Determine the [X, Y] coordinate at the center of the cell enclosing the given text.  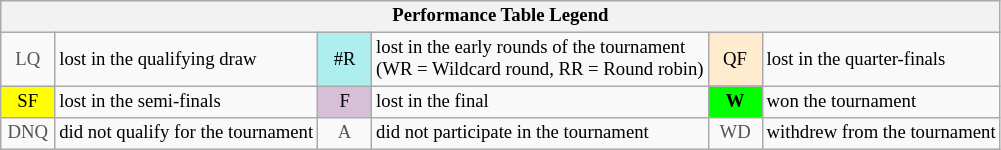
lost in the early rounds of the tournament(WR = Wildcard round, RR = Round robin) [540, 60]
DNQ [28, 134]
lost in the quarter-finals [881, 60]
won the tournament [881, 102]
W [735, 102]
did not qualify for the tournament [186, 134]
A [345, 134]
lost in the semi-finals [186, 102]
Performance Table Legend [500, 16]
SF [28, 102]
LQ [28, 60]
F [345, 102]
lost in the final [540, 102]
#R [345, 60]
QF [735, 60]
did not participate in the tournament [540, 134]
WD [735, 134]
withdrew from the tournament [881, 134]
lost in the qualifying draw [186, 60]
